Provide the (X, Y) coordinate of the cell's center where the given text is located.  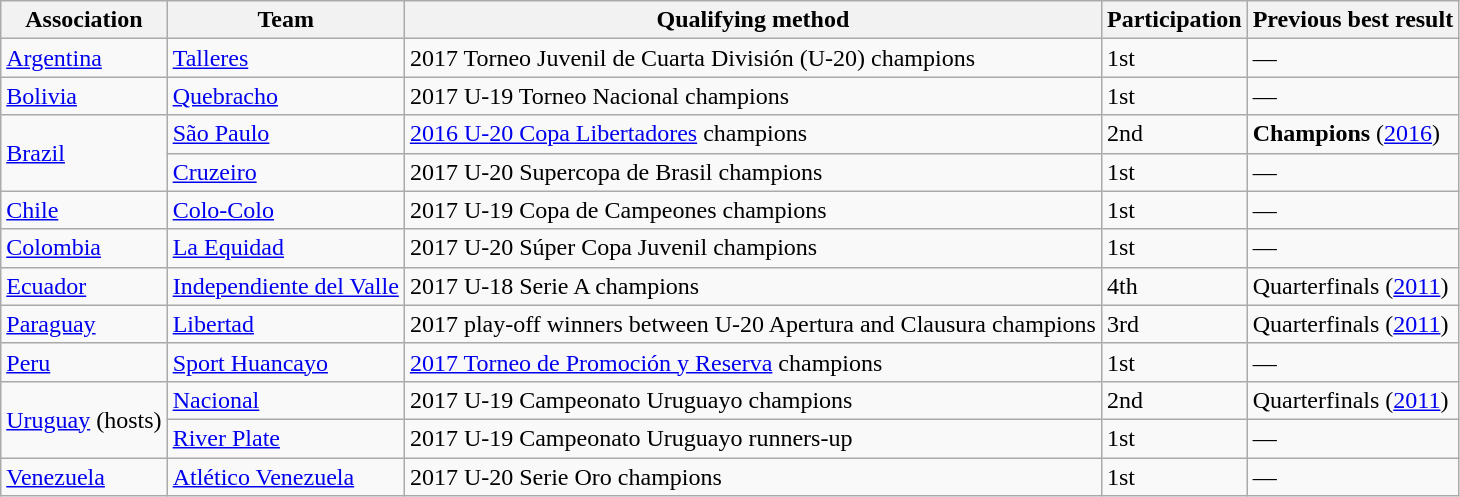
2017 U-18 Serie A champions (752, 286)
Argentina (84, 58)
Champions (2016) (1353, 134)
Talleres (286, 58)
Uruguay (hosts) (84, 419)
Ecuador (84, 286)
Sport Huancayo (286, 362)
Libertad (286, 324)
Colombia (84, 248)
Atlético Venezuela (286, 477)
2017 U-19 Campeonato Uruguayo champions (752, 400)
2017 U-20 Serie Oro champions (752, 477)
River Plate (286, 438)
2017 Torneo de Promoción y Reserva champions (752, 362)
4th (1174, 286)
2017 U-20 Supercopa de Brasil champions (752, 172)
Colo-Colo (286, 210)
Qualifying method (752, 20)
2017 play-off winners between U-20 Apertura and Clausura champions (752, 324)
Paraguay (84, 324)
Brazil (84, 153)
Chile (84, 210)
2017 U-19 Campeonato Uruguayo runners-up (752, 438)
2017 U-19 Torneo Nacional champions (752, 96)
3rd (1174, 324)
Cruzeiro (286, 172)
2017 Torneo Juvenil de Cuarta División (U-20) champions (752, 58)
2017 U-20 Súper Copa Juvenil champions (752, 248)
Independiente del Valle (286, 286)
2016 U-20 Copa Libertadores champions (752, 134)
São Paulo (286, 134)
Association (84, 20)
2017 U-19 Copa de Campeones champions (752, 210)
Bolivia (84, 96)
Quebracho (286, 96)
Venezuela (84, 477)
La Equidad (286, 248)
Team (286, 20)
Participation (1174, 20)
Previous best result (1353, 20)
Nacional (286, 400)
Peru (84, 362)
